Capture the cell that displays the provided text and extract its (x, y) central coordinate. 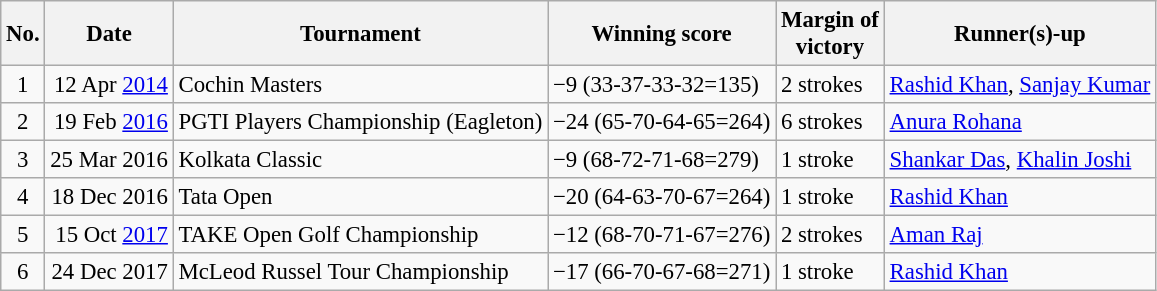
Aman Raj (1020, 235)
Rashid Khan (1020, 197)
6 strokes (830, 122)
Tata Open (360, 197)
Date (109, 34)
Rashid Khan, Sanjay Kumar (1020, 85)
25 Mar 2016 (109, 160)
Winning score (662, 34)
18 Dec 2016 (109, 197)
Shankar Das, Khalin Joshi (1020, 160)
19 Feb 2016 (109, 122)
2 (23, 122)
−20 (64-63-70-67=264) (662, 197)
−12 (68-70-71-67=276) (662, 235)
−9 (68-72-71-68=279) (662, 160)
3 (23, 160)
Runner(s)-up (1020, 34)
Cochin Masters (360, 85)
15 Oct 2017 (109, 235)
Anura Rohana (1020, 122)
1 (23, 85)
5 (23, 235)
−9 (33-37-33-32=135) (662, 85)
−24 (65-70-64-65=264) (662, 122)
4 (23, 197)
Kolkata Classic (360, 160)
Margin ofvictory (830, 34)
TAKE Open Golf Championship (360, 235)
PGTI Players Championship (Eagleton) (360, 122)
Tournament (360, 34)
No. (23, 34)
12 Apr 2014 (109, 85)
